Pinpoint the cell where the given text exists, returning its (X, Y) midpoint coordinate. 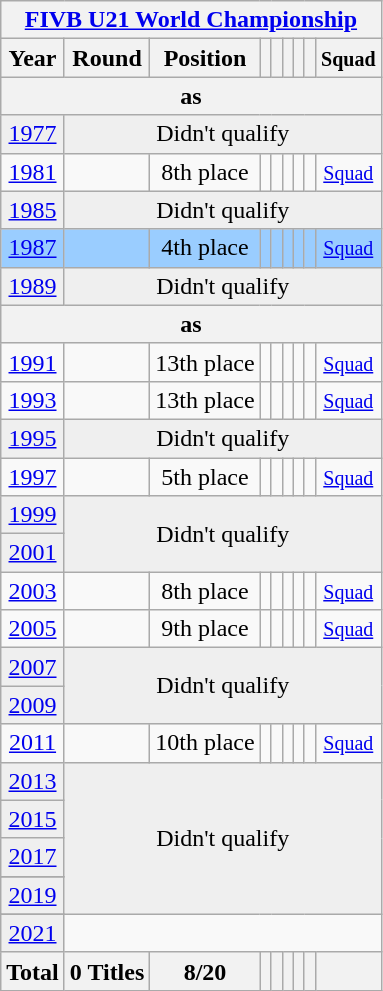
2021 (33, 933)
Round (107, 58)
5th place (205, 477)
1991 (33, 362)
2007 (33, 667)
1997 (33, 477)
1977 (33, 134)
1995 (33, 438)
2017 (33, 857)
1999 (33, 515)
1993 (33, 400)
2011 (33, 743)
8/20 (205, 971)
1987 (33, 248)
0 Titles (107, 971)
1989 (33, 286)
Position (205, 58)
2003 (33, 591)
FIVB U21 World Championship (191, 20)
4th place (205, 248)
2019 (33, 895)
Total (33, 971)
Year (33, 58)
1985 (33, 210)
2009 (33, 705)
9th place (205, 629)
10th place (205, 743)
2001 (33, 553)
2015 (33, 819)
2013 (33, 781)
2005 (33, 629)
1981 (33, 172)
